Determine the [X, Y] coordinate at the center of the cell enclosing the given text.  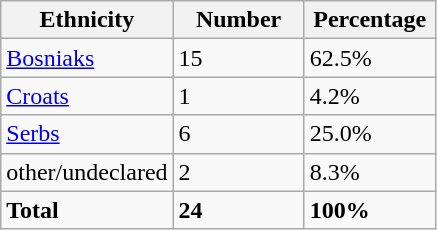
15 [238, 58]
24 [238, 210]
2 [238, 172]
1 [238, 96]
other/undeclared [87, 172]
Percentage [370, 20]
25.0% [370, 134]
Number [238, 20]
62.5% [370, 58]
4.2% [370, 96]
Croats [87, 96]
Ethnicity [87, 20]
Serbs [87, 134]
Total [87, 210]
100% [370, 210]
6 [238, 134]
8.3% [370, 172]
Bosniaks [87, 58]
